Search for the cell housing the specified text and yield its (x, y) center coordinate. 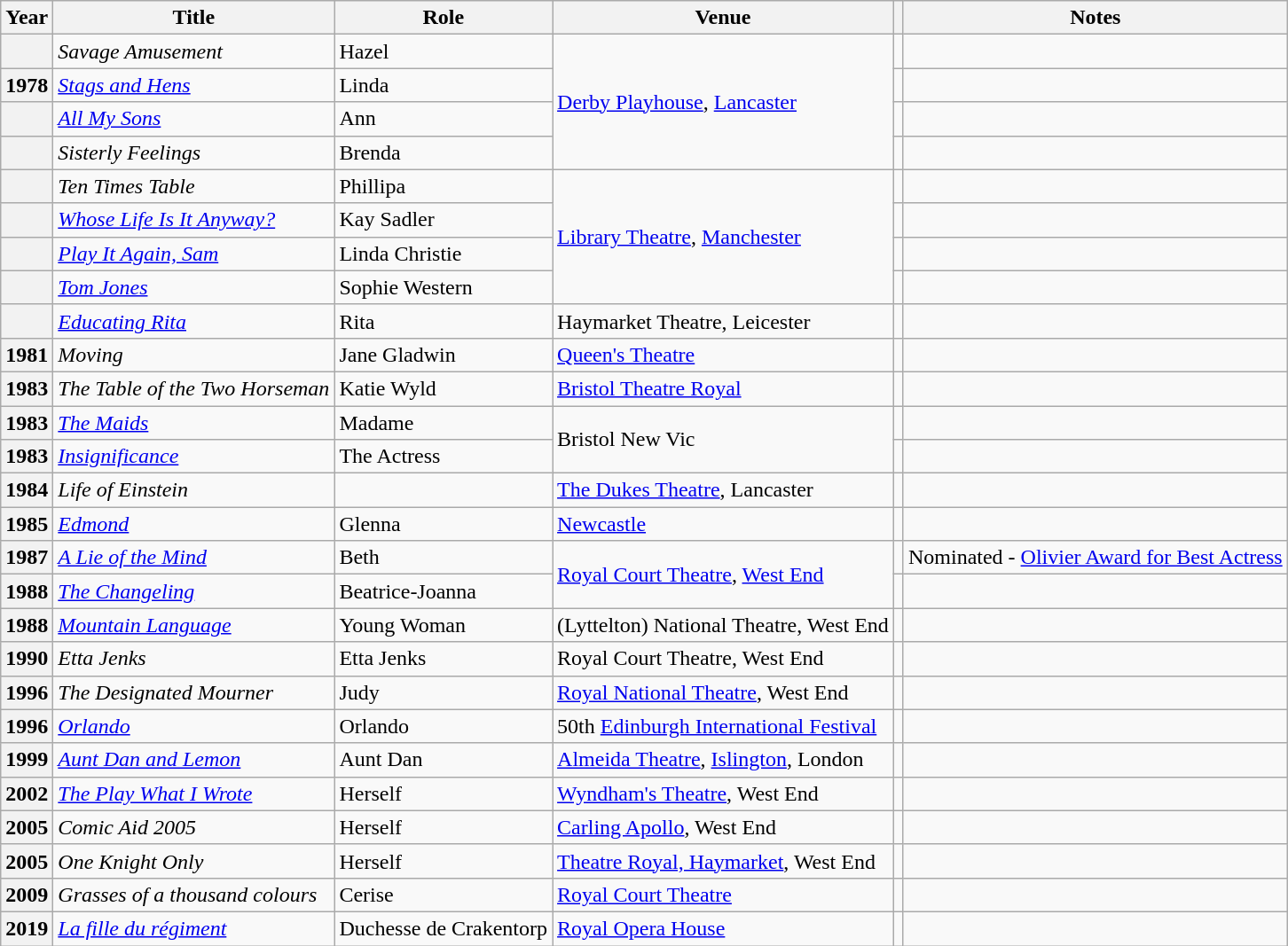
The Maids (193, 423)
Sophie Western (444, 287)
50th Edinburgh International Festival (724, 726)
Whose Life Is It Anyway? (193, 220)
Play It Again, Sam (193, 254)
Bristol New Vic (724, 440)
Glenna (444, 524)
Young Woman (444, 625)
The Dukes Theatre, Lancaster (724, 490)
Moving (193, 355)
Ann (444, 119)
Derby Playhouse, Lancaster (724, 102)
Stags and Hens (193, 85)
The Designated Mourner (193, 692)
Carling Apollo, West End (724, 827)
1985 (27, 524)
1978 (27, 85)
Beatrice-Joanna (444, 591)
Ten Times Table (193, 186)
Educating Rita (193, 321)
Grasses of a thousand colours (193, 895)
All My Sons (193, 119)
Year (27, 18)
Sisterly Feelings (193, 152)
1987 (27, 558)
A Lie of the Mind (193, 558)
The Changeling (193, 591)
Insignificance (193, 457)
The Table of the Two Horseman (193, 388)
Linda (444, 85)
(Lyttelton) National Theatre, West End (724, 625)
Beth (444, 558)
Aunt Dan (444, 760)
Nominated - Olivier Award for Best Actress (1095, 558)
Hazel (444, 51)
Role (444, 18)
Royal National Theatre, West End (724, 692)
The Actress (444, 457)
Savage Amusement (193, 51)
Almeida Theatre, Islington, London (724, 760)
Katie Wyld (444, 388)
Title (193, 18)
Life of Einstein (193, 490)
1981 (27, 355)
One Knight Only (193, 861)
1990 (27, 659)
Cerise (444, 895)
Tom Jones (193, 287)
Queen's Theatre (724, 355)
Bristol Theatre Royal (724, 388)
1984 (27, 490)
Phillipa (444, 186)
Edmond (193, 524)
Royal Opera House (724, 928)
Kay Sadler (444, 220)
Comic Aid 2005 (193, 827)
Theatre Royal, Haymarket, West End (724, 861)
1999 (27, 760)
Library Theatre, Manchester (724, 237)
Linda Christie (444, 254)
Royal Court Theatre (724, 895)
Brenda (444, 152)
Rita (444, 321)
Mountain Language (193, 625)
Judy (444, 692)
Duchesse de Crakentorp (444, 928)
Venue (724, 18)
Newcastle (724, 524)
2009 (27, 895)
2002 (27, 794)
Notes (1095, 18)
Haymarket Theatre, Leicester (724, 321)
La fille du régiment (193, 928)
The Play What I Wrote (193, 794)
Jane Gladwin (444, 355)
Madame (444, 423)
Wyndham's Theatre, West End (724, 794)
2019 (27, 928)
Aunt Dan and Lemon (193, 760)
